Provide the (X, Y) coordinate of the cell's center where the given text is located.  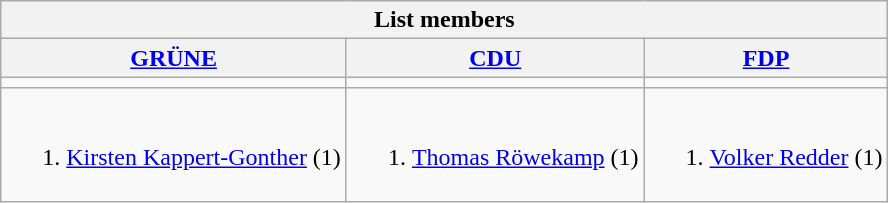
Kirsten Kappert-Gonther (1) (174, 144)
Volker Redder (1) (766, 144)
Thomas Röwekamp (1) (495, 144)
GRÜNE (174, 58)
CDU (495, 58)
List members (444, 20)
FDP (766, 58)
